Scan for the cell matching the given text and deliver its [x, y] coordinate at center. 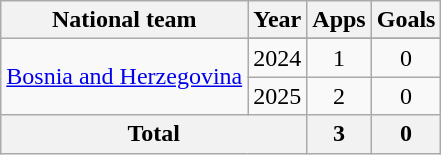
Apps [339, 20]
2024 [278, 58]
National team [124, 20]
1 [339, 58]
Total [154, 134]
Goals [406, 20]
Bosnia and Herzegovina [124, 77]
3 [339, 134]
Year [278, 20]
2025 [278, 96]
2 [339, 96]
